Detect which cell encompasses the target text, then output its [x, y] center coordinate. 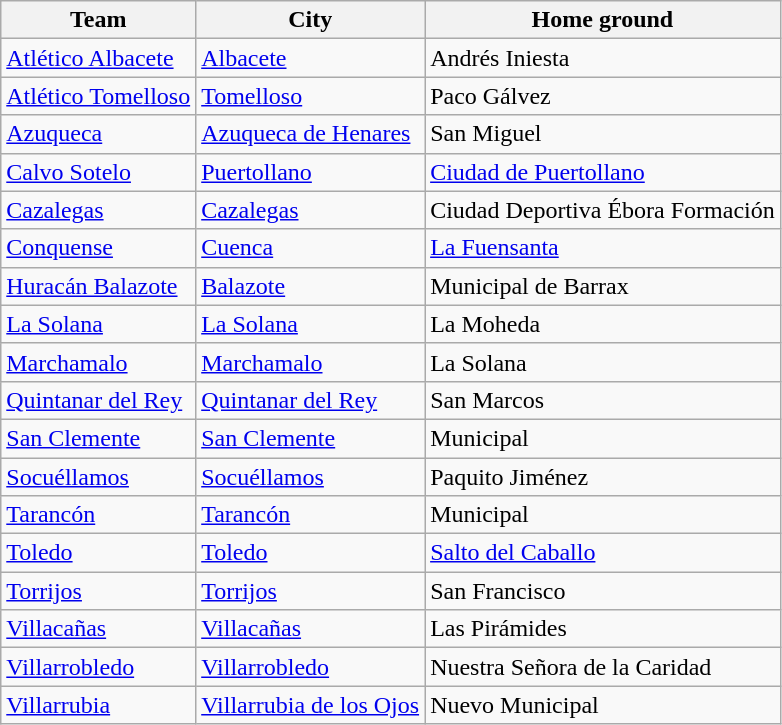
Tomelloso [310, 96]
Conquense [98, 248]
San Marcos [603, 400]
Cuenca [310, 248]
Ciudad Deportiva Ébora Formación [603, 210]
La Fuensanta [603, 248]
Huracán Balazote [98, 286]
Paquito Jiménez [603, 477]
Albacete [310, 58]
La Moheda [603, 324]
Las Pirámides [603, 629]
Nuevo Municipal [603, 705]
Municipal de Barrax [603, 286]
Balazote [310, 286]
Paco Gálvez [603, 96]
Salto del Caballo [603, 553]
Atlético Albacete [98, 58]
Villarrubia de los Ojos [310, 705]
Nuestra Señora de la Caridad [603, 667]
Azuqueca [98, 134]
Andrés Iniesta [603, 58]
San Miguel [603, 134]
Villarrubia [98, 705]
City [310, 20]
Home ground [603, 20]
Atlético Tomelloso [98, 96]
San Francisco [603, 591]
Calvo Sotelo [98, 172]
Ciudad de Puertollano [603, 172]
Puertollano [310, 172]
Team [98, 20]
Azuqueca de Henares [310, 134]
